Locate the cell with the specified text and output its (x, y) center coordinate. 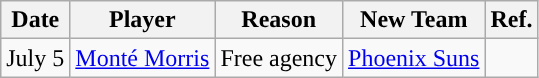
July 5 (36, 58)
Free agency (279, 58)
Player (142, 20)
Phoenix Suns (414, 58)
Date (36, 20)
Monté Morris (142, 58)
Reason (279, 20)
New Team (414, 20)
Ref. (512, 20)
